Determine the [X, Y] coordinate at the center of the cell enclosing the given text.  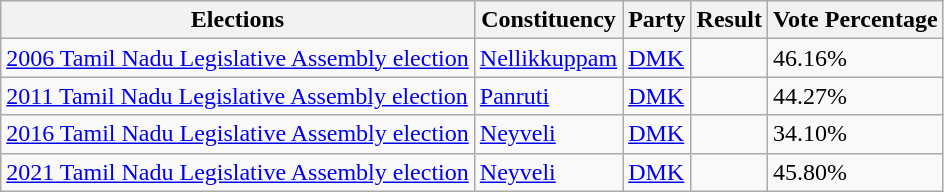
44.27% [855, 96]
Result [729, 20]
Nellikkuppam [548, 58]
34.10% [855, 134]
2016 Tamil Nadu Legislative Assembly election [238, 134]
2006 Tamil Nadu Legislative Assembly election [238, 58]
Elections [238, 20]
Panruti [548, 96]
Vote Percentage [855, 20]
45.80% [855, 172]
Constituency [548, 20]
2021 Tamil Nadu Legislative Assembly election [238, 172]
Party [657, 20]
46.16% [855, 58]
2011 Tamil Nadu Legislative Assembly election [238, 96]
